Provide the (x, y) coordinate of the cell's center where the given text is located.  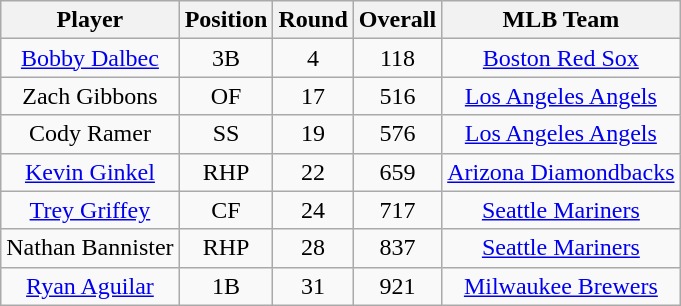
Kevin Ginkel (90, 172)
3B (226, 58)
SS (226, 134)
Overall (397, 20)
118 (397, 58)
Round (313, 20)
22 (313, 172)
17 (313, 96)
1B (226, 286)
576 (397, 134)
31 (313, 286)
19 (313, 134)
MLB Team (561, 20)
Boston Red Sox (561, 58)
Trey Griffey (90, 210)
4 (313, 58)
516 (397, 96)
28 (313, 248)
Bobby Dalbec (90, 58)
CF (226, 210)
Nathan Bannister (90, 248)
659 (397, 172)
24 (313, 210)
717 (397, 210)
Player (90, 20)
Arizona Diamondbacks (561, 172)
Position (226, 20)
Cody Ramer (90, 134)
OF (226, 96)
Ryan Aguilar (90, 286)
837 (397, 248)
Milwaukee Brewers (561, 286)
Zach Gibbons (90, 96)
921 (397, 286)
